Capture the cell that displays the provided text and extract its (X, Y) central coordinate. 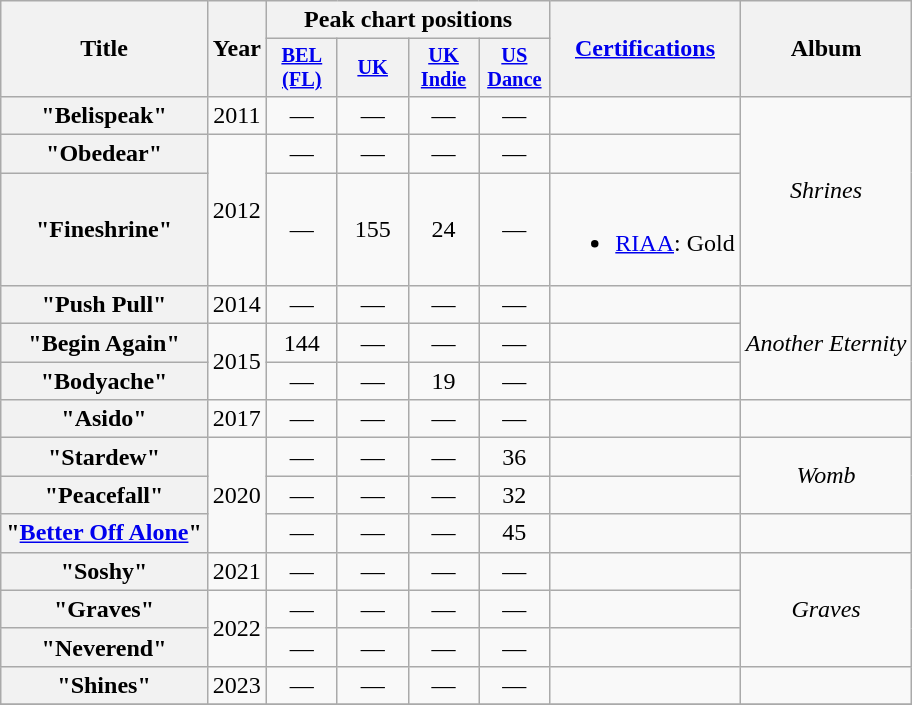
2023 (236, 685)
2017 (236, 419)
"Fineshrine" (104, 230)
"Begin Again" (104, 343)
Title (104, 49)
19 (444, 381)
USDance (514, 68)
2011 (236, 115)
"Push Pull" (104, 305)
Certifications (645, 49)
"Belispeak" (104, 115)
2015 (236, 362)
36 (514, 457)
2021 (236, 571)
"Neverend" (104, 647)
45 (514, 533)
"Stardew" (104, 457)
Graves (826, 609)
"Asido" (104, 419)
"Peacefall" (104, 495)
Another Eternity (826, 343)
Womb (826, 476)
BEL (FL) (302, 68)
UK (372, 68)
UKIndie (444, 68)
"Graves" (104, 609)
"Shines" (104, 685)
2014 (236, 305)
Album (826, 49)
2012 (236, 210)
"Soshy" (104, 571)
144 (302, 343)
"Better Off Alone" (104, 533)
Shrines (826, 190)
2020 (236, 495)
155 (372, 230)
32 (514, 495)
24 (444, 230)
Peak chart positions (408, 20)
"Bodyache" (104, 381)
"Obedear" (104, 154)
2022 (236, 628)
Year (236, 49)
RIAA: Gold (645, 230)
